Detect which cell encompasses the target text, then output its (x, y) center coordinate. 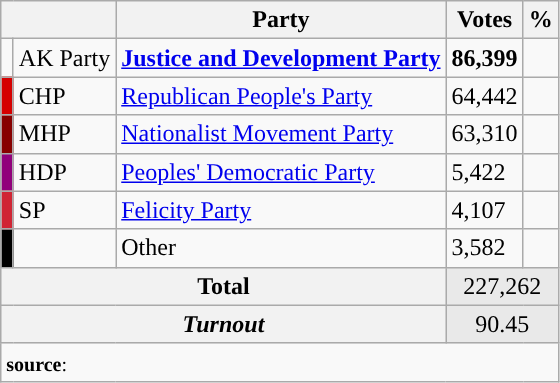
source: (280, 362)
CHP (64, 96)
5,422 (484, 172)
Votes (484, 20)
90.45 (502, 324)
3,582 (484, 248)
64,442 (484, 96)
Justice and Development Party (281, 58)
SP (64, 210)
Turnout (224, 324)
HDP (64, 172)
% (540, 20)
AK Party (64, 58)
63,310 (484, 134)
Republican People's Party (281, 96)
Other (281, 248)
MHP (64, 134)
86,399 (484, 58)
227,262 (502, 286)
Nationalist Movement Party (281, 134)
4,107 (484, 210)
Felicity Party (281, 210)
Party (281, 20)
Total (224, 286)
Peoples' Democratic Party (281, 172)
